For the text-containing cell, return its midpoint in (X, Y) coordinate format. 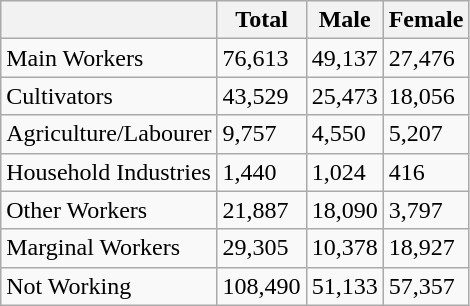
Cultivators (109, 96)
25,473 (344, 96)
Agriculture/Labourer (109, 134)
Main Workers (109, 58)
51,133 (344, 286)
Male (344, 20)
18,927 (426, 248)
Marginal Workers (109, 248)
9,757 (262, 134)
18,056 (426, 96)
Not Working (109, 286)
18,090 (344, 210)
Female (426, 20)
76,613 (262, 58)
27,476 (426, 58)
416 (426, 172)
3,797 (426, 210)
5,207 (426, 134)
Other Workers (109, 210)
43,529 (262, 96)
4,550 (344, 134)
21,887 (262, 210)
10,378 (344, 248)
1,440 (262, 172)
Household Industries (109, 172)
57,357 (426, 286)
1,024 (344, 172)
Total (262, 20)
49,137 (344, 58)
29,305 (262, 248)
108,490 (262, 286)
